Return the (x, y) coordinate for the center point of the cell that contains the specified text.  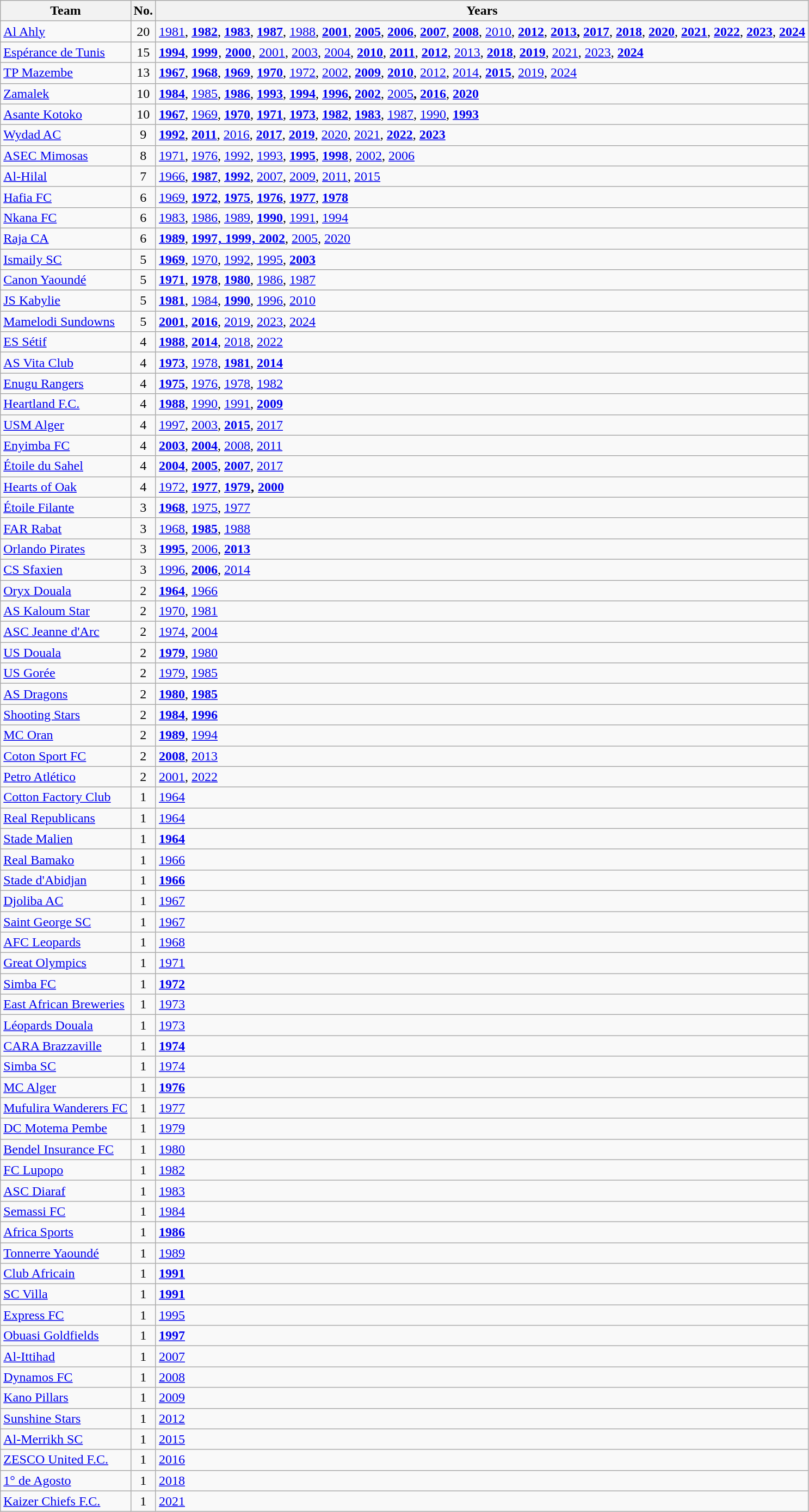
Dynamos FC (65, 1377)
Saint George SC (65, 922)
Coton Sport FC (65, 756)
1989, 1994 (482, 735)
Étoile Filante (65, 507)
2012 (482, 1418)
1979, 1985 (482, 673)
Semassi FC (65, 1211)
1996, 2006, 2014 (482, 569)
1984 (482, 1211)
1° de Agosto (65, 1480)
Orlando Pirates (65, 549)
1964, 1966 (482, 590)
Express FC (65, 1315)
1997, 2003, 2015, 2017 (482, 425)
1971, 1976, 1992, 1993, 1995, 1998‚ 2002, 2006 (482, 156)
1995 (482, 1315)
Club Africain (65, 1274)
1979, 1980 (482, 653)
2001, 2022 (482, 777)
1980, 1985 (482, 694)
1995, 2006, 2013 (482, 549)
1992, 2011, 2016, 2017, 2019, 2020, 2021, 2022, 2023 (482, 135)
Cotton Factory Club (65, 797)
Kaizer Chiefs F.C. (65, 1501)
Léopards Douala (65, 1025)
Mamelodi Sundowns (65, 321)
7 (143, 176)
MC Oran (65, 735)
1986 (482, 1232)
1979 (482, 1129)
Canon Yaoundé (65, 280)
ASEC Mimosas (65, 156)
13 (143, 73)
2001, 2016, 2019, 2023, 2024 (482, 321)
1967, 1968, 1969, 1970, 1972, 2002, 2009, 2010, 2012, 2014, 2015, 2019, 2024 (482, 73)
Hafia FC (65, 197)
20 (143, 32)
Enugu Rangers (65, 383)
1977 (482, 1108)
JS Kabylie (65, 301)
1997 (482, 1336)
Al Ahly (65, 32)
1988, 2014, 2018, 2022 (482, 342)
2021 (482, 1501)
Al-Hilal (65, 176)
2008, 2013 (482, 756)
Étoile du Sahel (65, 466)
AS Kaloum Star (65, 611)
Real Republicans (65, 818)
1972 (482, 984)
Petro Atlético (65, 777)
1981, 1984, 1990, 1996, 2010 (482, 301)
Stade d'Abidjan (65, 880)
CS Sfaxien (65, 569)
2018 (482, 1480)
Espérance de Tunis (65, 52)
FAR Rabat (65, 528)
Djoliba AC (65, 901)
1982 (482, 1170)
ASC Diaraf (65, 1191)
Oryx Douala (65, 590)
Al-Ittihad (65, 1356)
2004, 2005, 2007, 2017 (482, 466)
TP Mazembe (65, 73)
9 (143, 135)
1972, 1977, 1979‚ 2000 (482, 487)
1981, 1982, 1983, 1987, 1988, 2001, 2005, 2006, 2007, 2008, 2010, 2012, 2013, 2017, 2018, 2020, 2021, 2022, 2023, 2024 (482, 32)
Years (482, 11)
MC Alger (65, 1087)
Real Bamako (65, 859)
DC Motema Pembe (65, 1129)
1989 (482, 1253)
Shooting Stars (65, 715)
1983 (482, 1191)
Great Olympics (65, 963)
Simba SC (65, 1067)
Simba FC (65, 984)
1968, 1975, 1977 (482, 507)
1968, 1985, 1988 (482, 528)
Hearts of Oak (65, 487)
1969, 1970, 1992, 1995, 2003 (482, 259)
Bendel Insurance FC (65, 1149)
1980 (482, 1149)
2015 (482, 1439)
2007 (482, 1356)
Africa Sports (65, 1232)
1989, 1997‚ 1999‚ 2002, 2005, 2020 (482, 238)
AS Dragons (65, 694)
AS Vita Club (65, 363)
Obuasi Goldfields (65, 1336)
1971, 1978, 1980, 1986, 1987 (482, 280)
1969, 1972, 1975, 1976, 1977, 1978 (482, 197)
1973, 1978, 1981, 2014 (482, 363)
1984, 1985, 1986, 1993, 1994, 1996, 2002, 2005, 2016, 2020 (482, 94)
Mufulira Wanderers FC (65, 1108)
1966, 1987, 1992, 2007, 2009, 2011, 2015 (482, 176)
Asante Kotoko (65, 114)
15 (143, 52)
2016 (482, 1460)
No. (143, 11)
Heartland F.C. (65, 404)
US Douala (65, 653)
1975, 1976, 1978, 1982 (482, 383)
AFC Leopards (65, 943)
1974, 2004 (482, 632)
East African Breweries (65, 1005)
US Gorée (65, 673)
2009 (482, 1398)
ASC Jeanne d'Arc (65, 632)
2003, 2004, 2008, 2011 (482, 445)
1994, 1999‚ 2000‚ 2001, 2003, 2004, 2010, 2011, 2012, 2013, 2018, 2019, 2021, 2023, 2024 (482, 52)
Sunshine Stars (65, 1418)
Stade Malien (65, 839)
ZESCO United F.C. (65, 1460)
Nkana FC (65, 218)
SC Villa (65, 1294)
Tonnerre Yaoundé (65, 1253)
Wydad AC (65, 135)
1970, 1981 (482, 611)
1983, 1986, 1989, 1990, 1991, 1994 (482, 218)
USM Alger (65, 425)
2008 (482, 1377)
Ismaily SC (65, 259)
Zamalek (65, 94)
1984, 1996 (482, 715)
8 (143, 156)
Team (65, 11)
FC Lupopo (65, 1170)
1967, 1969, 1970, 1971, 1973, 1982, 1983, 1987, 1990, 1993 (482, 114)
CARA Brazzaville (65, 1046)
Al-Merrikh SC (65, 1439)
Raja CA (65, 238)
1988, 1990, 1991, 2009 (482, 404)
1968 (482, 943)
Kano Pillars (65, 1398)
1976 (482, 1087)
Enyimba FC (65, 445)
1971 (482, 963)
ES Sétif (65, 342)
